Identify which cell holds the provided text, then report its [X, Y] central coordinate. 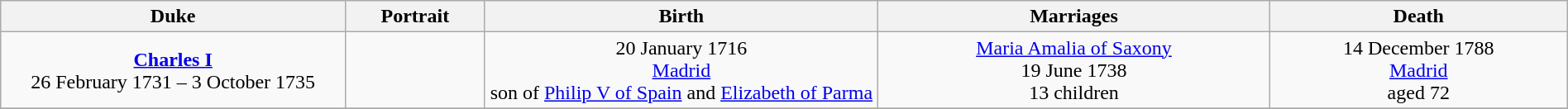
Duke [174, 17]
Portrait [415, 17]
Charles I26 February 1731 – 3 October 1735 [174, 70]
Marriages [1074, 17]
20 January 1716Madridson of Philip V of Spain and Elizabeth of Parma [681, 70]
Birth [681, 17]
Maria Amalia of Saxony19 June 173813 children [1074, 70]
Death [1418, 17]
14 December 1788Madridaged 72 [1418, 70]
